Capture the cell that displays the provided text and extract its (X, Y) central coordinate. 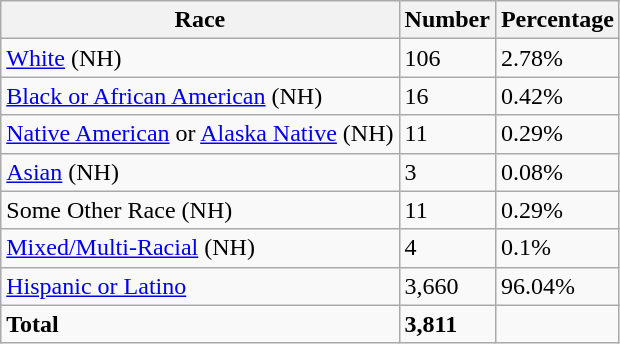
2.78% (557, 58)
3,811 (447, 324)
96.04% (557, 286)
Mixed/Multi-Racial (NH) (200, 248)
16 (447, 96)
Native American or Alaska Native (NH) (200, 134)
0.1% (557, 248)
Asian (NH) (200, 172)
Some Other Race (NH) (200, 210)
0.42% (557, 96)
White (NH) (200, 58)
4 (447, 248)
Race (200, 20)
0.08% (557, 172)
106 (447, 58)
Hispanic or Latino (200, 286)
3 (447, 172)
Number (447, 20)
Percentage (557, 20)
3,660 (447, 286)
Black or African American (NH) (200, 96)
Total (200, 324)
